Extract the (x, y) coordinate from the center of the cell holding the provided text.  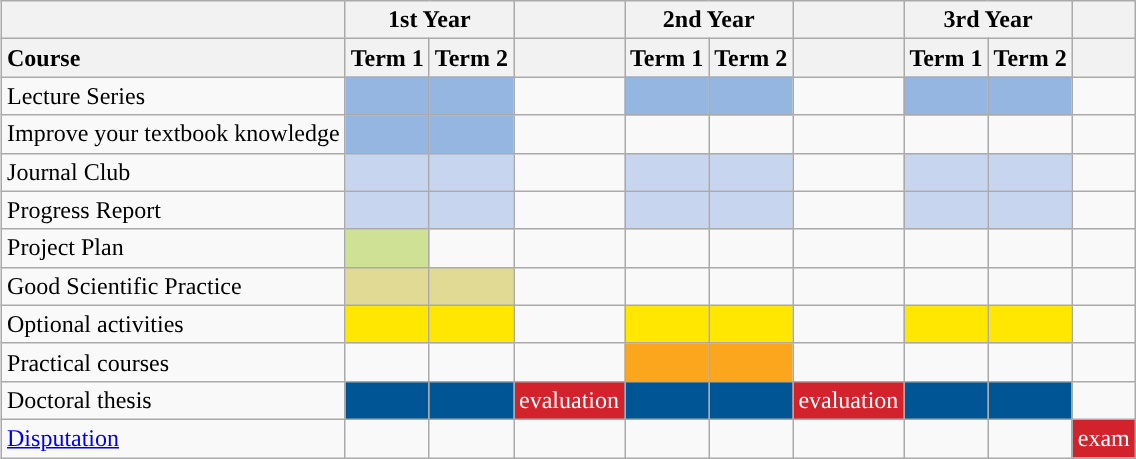
Course (174, 58)
Lecture Series (174, 96)
Progress Report (174, 210)
Project Plan (174, 248)
1st Year (429, 20)
Improve your textbook knowledge (174, 134)
Good Scientific Practice (174, 286)
Journal Club (174, 172)
2nd Year (709, 20)
Doctoral thesis (174, 400)
Disputation (174, 438)
Practical courses (174, 362)
exam (1104, 438)
3rd Year (988, 20)
Optional activities (174, 324)
